Locate the cell with the specified text and output its (X, Y) center coordinate. 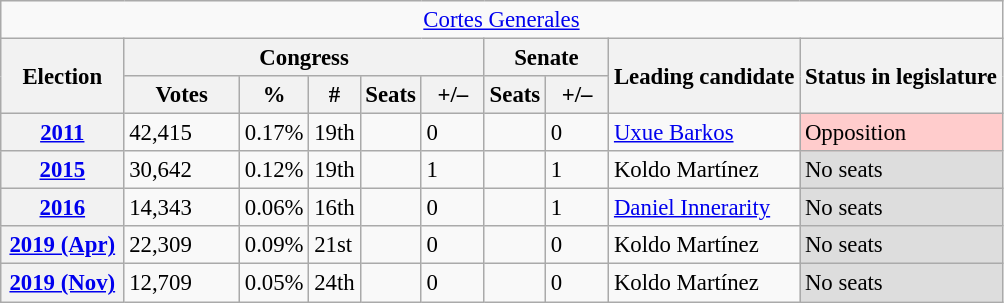
0.06% (274, 208)
0.09% (274, 245)
0.05% (274, 283)
24th (334, 283)
% (274, 95)
Opposition (902, 133)
30,642 (182, 170)
42,415 (182, 133)
0.17% (274, 133)
22,309 (182, 245)
21st (334, 245)
Votes (182, 95)
# (334, 95)
Daniel Innerarity (704, 208)
Cortes Generales (502, 20)
2019 (Apr) (62, 245)
2016 (62, 208)
12,709 (182, 283)
Congress (304, 58)
0.12% (274, 170)
Senate (546, 58)
2015 (62, 170)
Uxue Barkos (704, 133)
Election (62, 76)
14,343 (182, 208)
16th (334, 208)
2011 (62, 133)
Leading candidate (704, 76)
2019 (Nov) (62, 283)
Status in legislature (902, 76)
